Scan for the cell matching the given text and deliver its (x, y) coordinate at center. 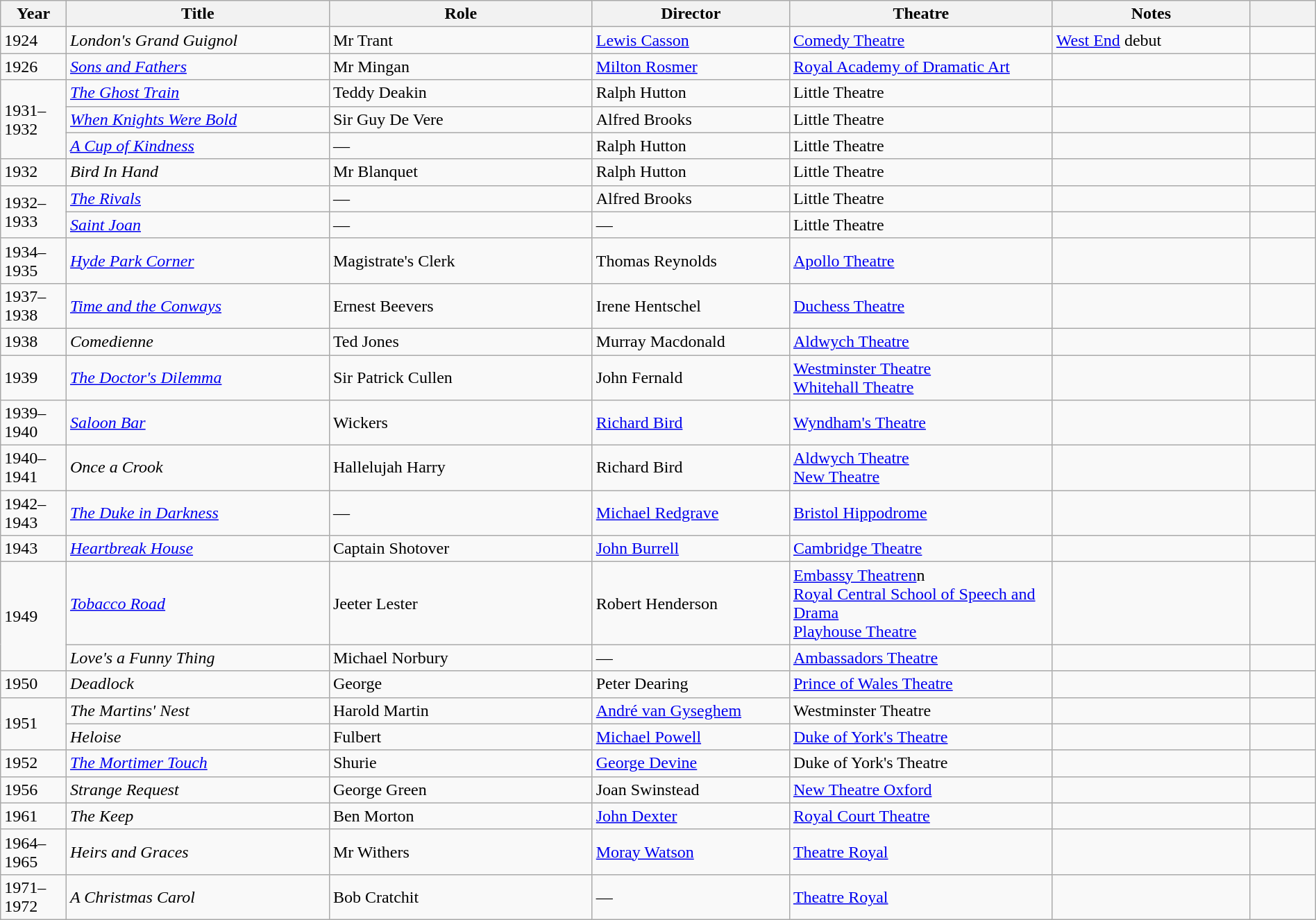
Ernest Beevers (461, 305)
Embassy TheatrennRoyal Central School of Speech and DramaPlayhouse Theatre (920, 604)
André van Gyseghem (691, 710)
Theatre (920, 14)
Hallelujah Harry (461, 468)
Comedy Theatre (920, 40)
Wickers (461, 423)
Ambassadors Theatre (920, 658)
1942–1943 (33, 513)
1952 (33, 763)
Milton Rosmer (691, 67)
Wyndham's Theatre (920, 423)
Westminster TheatreWhitehall Theatre (920, 377)
Aldwych TheatreNew Theatre (920, 468)
London's Grand Guignol (197, 40)
Westminster Theatre (920, 710)
1924 (33, 40)
Mr Blanquet (461, 172)
1934–1935 (33, 261)
Shurie (461, 763)
A Cup of Kindness (197, 146)
Harold Martin (461, 710)
A Christmas Carol (197, 896)
Michael Norbury (461, 658)
Director (691, 14)
Royal Academy of Dramatic Art (920, 67)
1943 (33, 549)
1964–1965 (33, 852)
Comedienne (197, 341)
George Devine (691, 763)
Jeeter Lester (461, 604)
Heartbreak House (197, 549)
Teddy Deakin (461, 93)
Heirs and Graces (197, 852)
The Doctor's Dilemma (197, 377)
1932 (33, 172)
Peter Dearing (691, 684)
New Theatre Oxford (920, 790)
Aldwych Theatre (920, 341)
Duchess Theatre (920, 305)
Captain Shotover (461, 549)
Role (461, 14)
Strange Request (197, 790)
Heloise (197, 737)
Time and the Conways (197, 305)
The Mortimer Touch (197, 763)
Murray Macdonald (691, 341)
John Dexter (691, 816)
1932–1933 (33, 212)
Mr Mingan (461, 67)
Mr Trant (461, 40)
Bird In Hand (197, 172)
1938 (33, 341)
The Martins' Nest (197, 710)
1951 (33, 724)
Michael Powell (691, 737)
1971–1972 (33, 896)
The Duke in Darkness (197, 513)
Year (33, 14)
1956 (33, 790)
Royal Court Theatre (920, 816)
Deadlock (197, 684)
Bristol Hippodrome (920, 513)
The Keep (197, 816)
Tobacco Road (197, 604)
Sir Guy De Vere (461, 119)
1939–1940 (33, 423)
Fulbert (461, 737)
Title (197, 14)
Michael Redgrave (691, 513)
1937–1938 (33, 305)
Sir Patrick Cullen (461, 377)
When Knights Were Bold (197, 119)
The Ghost Train (197, 93)
Notes (1151, 14)
The Rivals (197, 198)
Irene Hentschel (691, 305)
Robert Henderson (691, 604)
Thomas Reynolds (691, 261)
Magistrate's Clerk (461, 261)
John Fernald (691, 377)
Ben Morton (461, 816)
Sons and Fathers (197, 67)
1931–1932 (33, 119)
Lewis Casson (691, 40)
Ted Jones (461, 341)
Love's a Funny Thing (197, 658)
Once a Crook (197, 468)
Saint Joan (197, 225)
Hyde Park Corner (197, 261)
Joan Swinstead (691, 790)
Moray Watson (691, 852)
West End debut (1151, 40)
George (461, 684)
Bob Cratchit (461, 896)
1926 (33, 67)
1949 (33, 616)
George Green (461, 790)
1950 (33, 684)
1939 (33, 377)
Saloon Bar (197, 423)
1961 (33, 816)
John Burrell (691, 549)
Prince of Wales Theatre (920, 684)
1940–1941 (33, 468)
Mr Withers (461, 852)
Cambridge Theatre (920, 549)
Apollo Theatre (920, 261)
